Scan for the cell matching the given text and deliver its (x, y) coordinate at center. 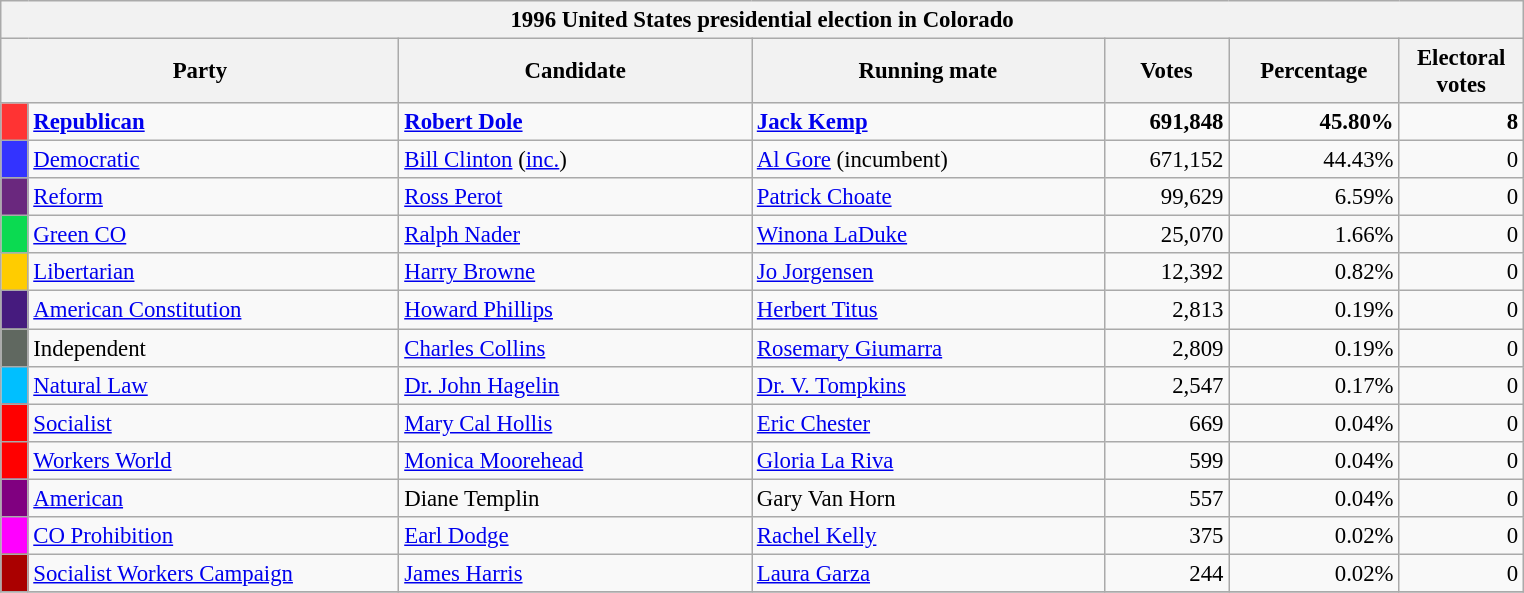
Socialist Workers Campaign (214, 573)
American Constitution (214, 310)
44.43% (1314, 160)
2,547 (1166, 385)
599 (1166, 460)
Jo Jorgensen (928, 273)
Gloria La Riva (928, 460)
6.59% (1314, 197)
691,848 (1166, 122)
Monica Moorehead (576, 460)
Rachel Kelly (928, 536)
Reform (214, 197)
Herbert Titus (928, 310)
CO Prohibition (214, 536)
12,392 (1166, 273)
Gary Van Horn (928, 498)
1.66% (1314, 235)
Robert Dole (576, 122)
Ross Perot (576, 197)
Earl Dodge (576, 536)
American (214, 498)
James Harris (576, 573)
Percentage (1314, 72)
Mary Cal Hollis (576, 423)
Eric Chester (928, 423)
99,629 (1166, 197)
Al Gore (incumbent) (928, 160)
2,809 (1166, 348)
Bill Clinton (inc.) (576, 160)
Natural Law (214, 385)
Jack Kemp (928, 122)
244 (1166, 573)
Democratic (214, 160)
Libertarian (214, 273)
2,813 (1166, 310)
Independent (214, 348)
Winona LaDuke (928, 235)
Dr. V. Tompkins (928, 385)
Workers World (214, 460)
Ralph Nader (576, 235)
Party (200, 72)
Republican (214, 122)
Socialist (214, 423)
Running mate (928, 72)
Dr. John Hagelin (576, 385)
0.17% (1314, 385)
0.82% (1314, 273)
25,070 (1166, 235)
Electoral votes (1462, 72)
669 (1166, 423)
Green CO (214, 235)
Candidate (576, 72)
Harry Browne (576, 273)
Rosemary Giumarra (928, 348)
Charles Collins (576, 348)
1996 United States presidential election in Colorado (762, 20)
Laura Garza (928, 573)
Diane Templin (576, 498)
557 (1166, 498)
Votes (1166, 72)
8 (1462, 122)
Howard Phillips (576, 310)
Patrick Choate (928, 197)
375 (1166, 536)
45.80% (1314, 122)
671,152 (1166, 160)
